Capture the cell that displays the provided text and extract its (x, y) central coordinate. 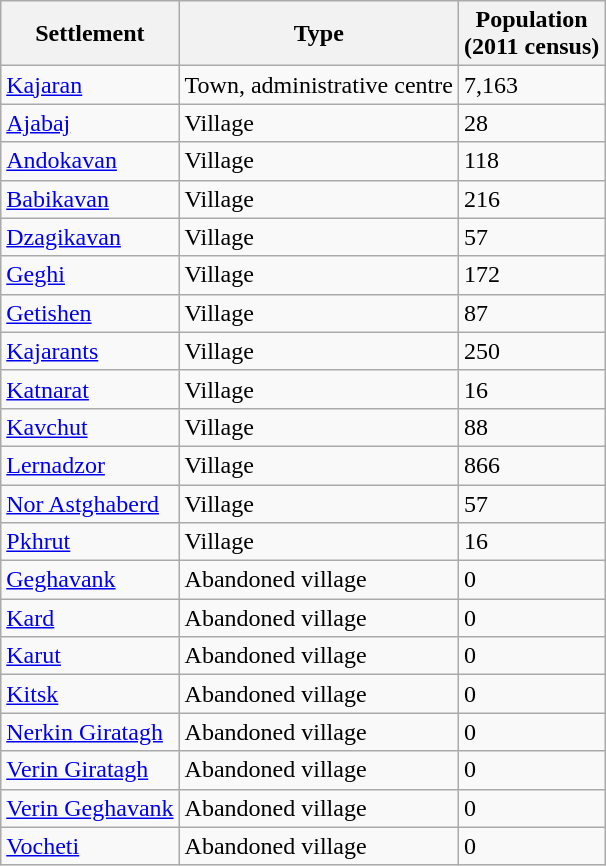
Vocheti (90, 846)
Population(2011 census) (531, 34)
Andokavan (90, 161)
88 (531, 427)
Geghavank (90, 580)
Katnarat (90, 389)
118 (531, 161)
Dzagikavan (90, 237)
Babikavan (90, 199)
Type (318, 34)
Kajaran (90, 85)
216 (531, 199)
87 (531, 313)
Lernadzor (90, 465)
250 (531, 351)
7,163 (531, 85)
28 (531, 123)
Karut (90, 656)
Kitsk (90, 694)
Kavchut (90, 427)
Getishen (90, 313)
Geghi (90, 275)
Town, administrative centre (318, 85)
Settlement (90, 34)
Kajarants (90, 351)
172 (531, 275)
Nor Astghaberd (90, 503)
Ajabaj (90, 123)
Verin Geghavank (90, 808)
Pkhrut (90, 542)
Nerkin Giratagh (90, 732)
Kard (90, 618)
Verin Giratagh (90, 770)
866 (531, 465)
